Scan for the cell matching the given text and deliver its (x, y) coordinate at center. 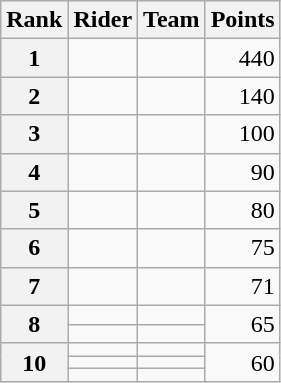
440 (242, 58)
90 (242, 172)
Rider (103, 20)
Team (172, 20)
100 (242, 134)
3 (34, 134)
4 (34, 172)
65 (242, 324)
6 (34, 248)
8 (34, 324)
140 (242, 96)
5 (34, 210)
2 (34, 96)
7 (34, 286)
71 (242, 286)
1 (34, 58)
10 (34, 362)
75 (242, 248)
Rank (34, 20)
60 (242, 362)
Points (242, 20)
80 (242, 210)
